From the cell containing the given text, extract its center point as (X, Y) coordinate. 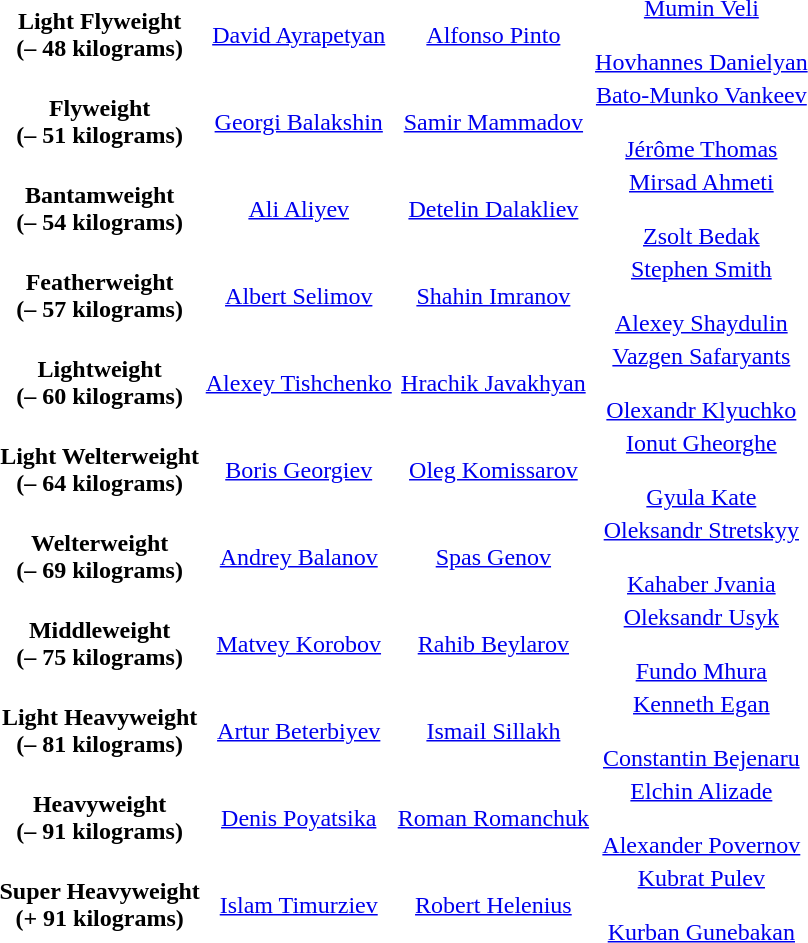
Spas Genov (493, 557)
Artur Beterbiyev (298, 731)
Andrey Balanov (298, 557)
Samir Mammadov (493, 122)
Georgi Balakshin (298, 122)
Alexey Tishchenko (298, 383)
Roman Romanchuk (493, 818)
Boris Georgiev (298, 470)
Hrachik Javakhyan (493, 383)
Oleg Komissarov (493, 470)
Denis Poyatsika (298, 818)
Matvey Korobov (298, 644)
Ali Aliyev (298, 209)
Ismail Sillakh (493, 731)
Shahin Imranov (493, 296)
Detelin Dalakliev (493, 209)
Albert Selimov (298, 296)
Rahib Beylarov (493, 644)
